Pinpoint the cell where the given text exists, returning its (X, Y) midpoint coordinate. 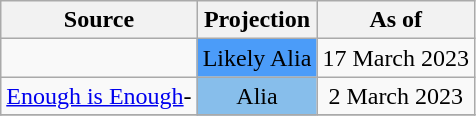
2 March 2023 (396, 96)
Alia (257, 96)
As of (396, 20)
Enough is Enough- (99, 96)
Projection (257, 20)
17 March 2023 (396, 58)
Source (99, 20)
Likely Alia (257, 58)
